Return the [x, y] coordinate for the center point of the cell that contains the specified text.  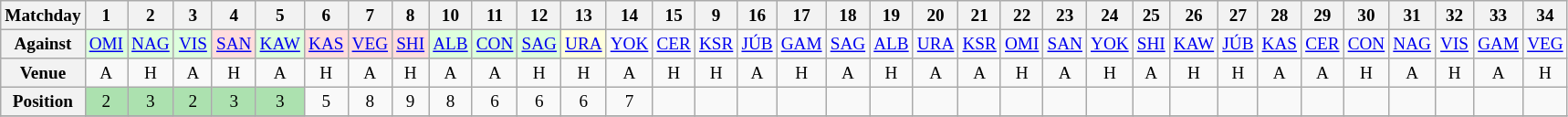
4 [234, 16]
28 [1280, 16]
Against [43, 44]
27 [1238, 16]
Position [43, 101]
33 [1499, 16]
13 [583, 16]
32 [1454, 16]
17 [801, 16]
25 [1151, 16]
34 [1546, 16]
22 [1021, 16]
18 [848, 16]
11 [495, 16]
10 [451, 16]
Matchday [43, 16]
12 [539, 16]
Venue [43, 73]
20 [936, 16]
23 [1065, 16]
31 [1413, 16]
15 [674, 16]
24 [1110, 16]
26 [1194, 16]
30 [1366, 16]
29 [1322, 16]
19 [892, 16]
1 [106, 16]
21 [979, 16]
16 [758, 16]
14 [630, 16]
